Capture the cell that displays the provided text and extract its [X, Y] central coordinate. 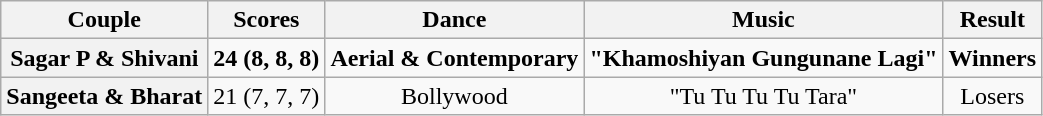
24 (8, 8, 8) [266, 58]
Winners [992, 58]
Aerial & Contemporary [454, 58]
Losers [992, 96]
Music [764, 20]
Dance [454, 20]
"Khamoshiyan Gungunane Lagi" [764, 58]
Bollywood [454, 96]
21 (7, 7, 7) [266, 96]
Result [992, 20]
Scores [266, 20]
Sangeeta & Bharat [104, 96]
Couple [104, 20]
"Tu Tu Tu Tu Tara" [764, 96]
Sagar P & Shivani [104, 58]
